Provide the [X, Y] coordinate of the cell's center where the given text is located.  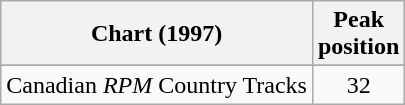
Chart (1997) [157, 34]
Canadian RPM Country Tracks [157, 85]
32 [358, 85]
Peakposition [358, 34]
